Detect which cell encompasses the target text, then output its [X, Y] center coordinate. 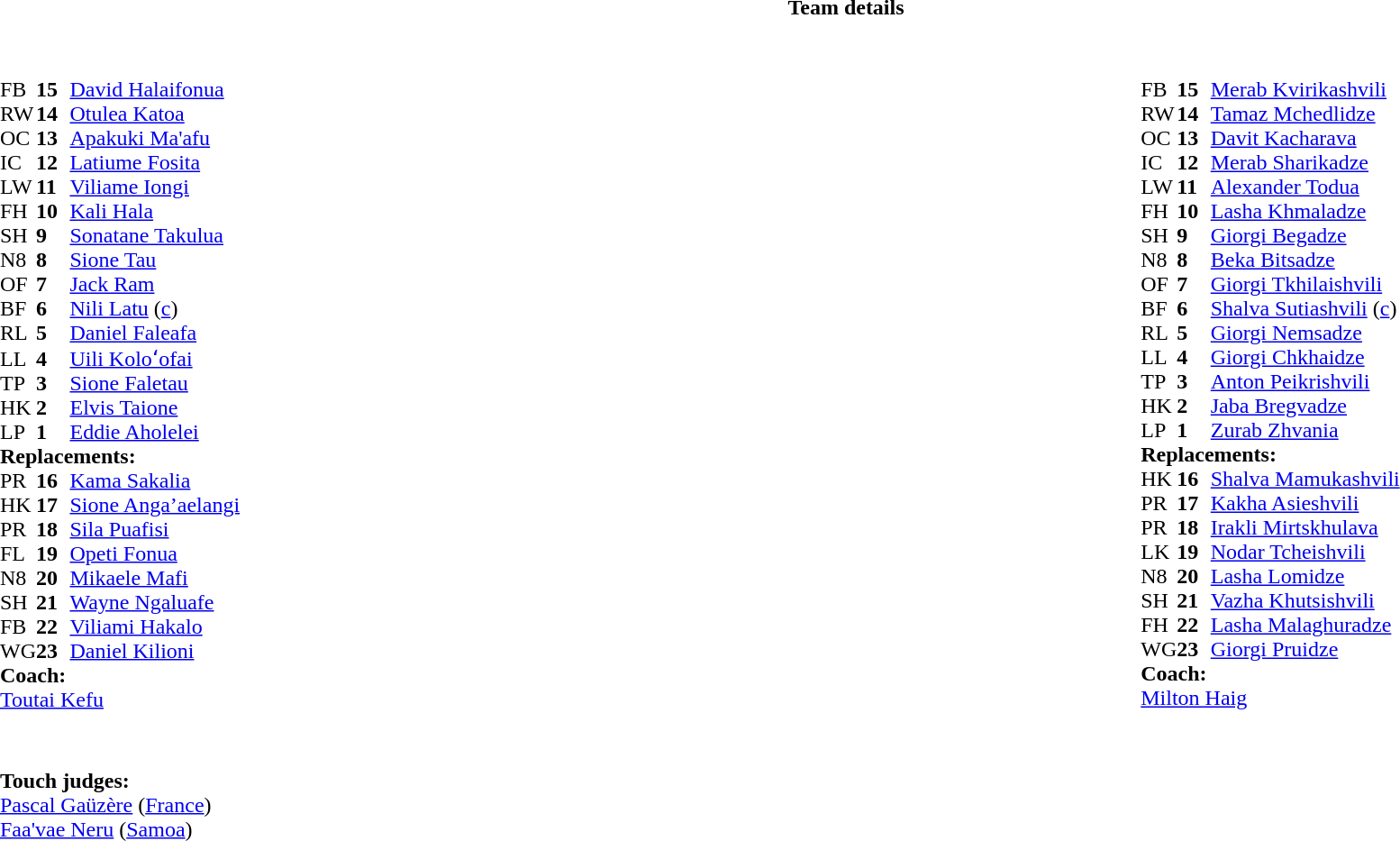
Jack Ram [155, 285]
Uili Koloʻofai [155, 358]
Giorgi Nemsadze [1305, 334]
Milton Haig [1270, 698]
Irakli Mirtskhulava [1305, 528]
Mikaele Mafi [155, 579]
Lasha Lomidze [1305, 577]
Anton Peikrishvili [1305, 382]
Opeti Fonua [155, 553]
Kama Sakalia [155, 481]
Viliame Iongi [155, 187]
Giorgi Chkhaidze [1305, 357]
Merab Sharikadze [1305, 162]
Zurab Zhvania [1305, 431]
Alexander Todua [1305, 187]
Wayne Ngaluafe [155, 602]
Giorgi Tkhilaishvili [1305, 285]
Jaba Bregvadze [1305, 406]
Giorgi Pruidze [1305, 649]
Vazha Khutsishvili [1305, 600]
Davit Kacharava [1305, 139]
FL [18, 553]
Daniel Kilioni [155, 651]
Shalva Mamukashvili [1305, 480]
Toutai Kefu [120, 699]
Kakha Asieshvili [1305, 503]
Sila Puafisi [155, 530]
Viliami Hakalo [155, 627]
Tamaz Mchedlidze [1305, 114]
LK [1159, 552]
Sione Faletau [155, 384]
Apakuki Ma'afu [155, 139]
Latiume Fosita [155, 162]
Sonatane Takulua [155, 236]
Shalva Sutiashvili (c) [1305, 308]
Sione Tau [155, 260]
Nili Latu (c) [155, 308]
Sione Anga’aelangi [155, 505]
Elvis Taione [155, 407]
Lasha Khmaladze [1305, 211]
Daniel Faleafa [155, 334]
Giorgi Begadze [1305, 236]
Eddie Aholelei [155, 433]
Merab Kvirikashvili [1305, 90]
Otulea Katoa [155, 114]
David Halaifonua [155, 90]
Nodar Tcheishvili [1305, 552]
Beka Bitsadze [1305, 260]
Lasha Malaghuradze [1305, 626]
Kali Hala [155, 211]
